Find where the given text appears and provide that cell's center as (x, y) coordinate. 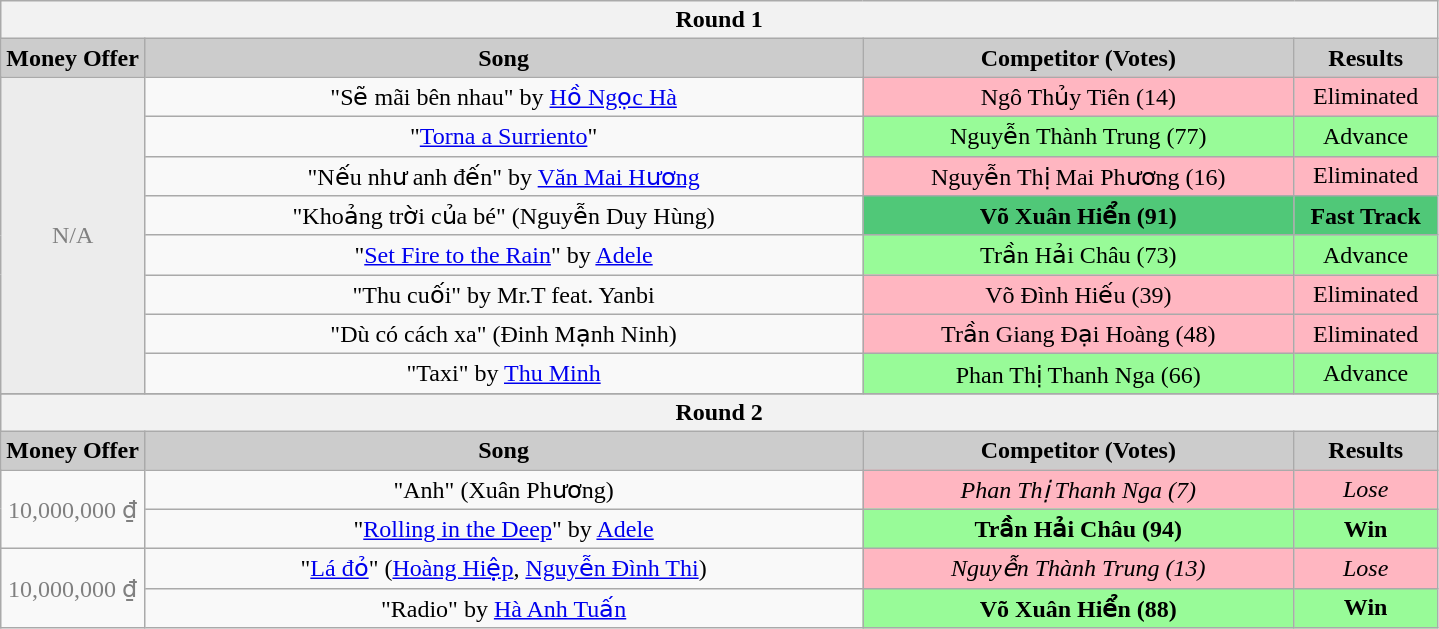
"Thu cuối" by Mr.T feat. Yanbi (503, 295)
Trần Hải Châu (94) (1078, 529)
Võ Xuân Hiển (91) (1078, 216)
"Radio" by Hà Anh Tuấn (503, 608)
"Dù có cách xa" (Đinh Mạnh Ninh) (503, 334)
Nguyễn Thành Trung (13) (1078, 569)
"Set Fire to the Rain" by Adele (503, 255)
"Khoảng trời của bé" (Nguyễn Duy Hùng) (503, 216)
"Taxi" by Thu Minh (503, 374)
"Anh" (Xuân Phương) (503, 490)
Ngô Thủy Tiên (14) (1078, 97)
Round 2 (720, 412)
Fast Track (1366, 216)
Phan Thị Thanh Nga (66) (1078, 374)
"Lá đỏ" (Hoàng Hiệp, Nguyễn Đình Thi) (503, 569)
Võ Đình Hiếu (39) (1078, 295)
Trần Giang Đại Hoàng (48) (1078, 334)
"Torna a Surriento" (503, 136)
Trần Hải Châu (73) (1078, 255)
"Nếu như anh đến" by Văn Mai Hương (503, 176)
"Sẽ mãi bên nhau" by Hồ Ngọc Hà (503, 97)
Round 1 (720, 20)
N/A (73, 235)
Phan Thị Thanh Nga (7) (1078, 490)
Nguyễn Thị Mai Phương (16) (1078, 176)
Nguyễn Thành Trung (77) (1078, 136)
Võ Xuân Hiển (88) (1078, 608)
"Rolling in the Deep" by Adele (503, 529)
